Search for the cell housing the specified text and yield its (X, Y) center coordinate. 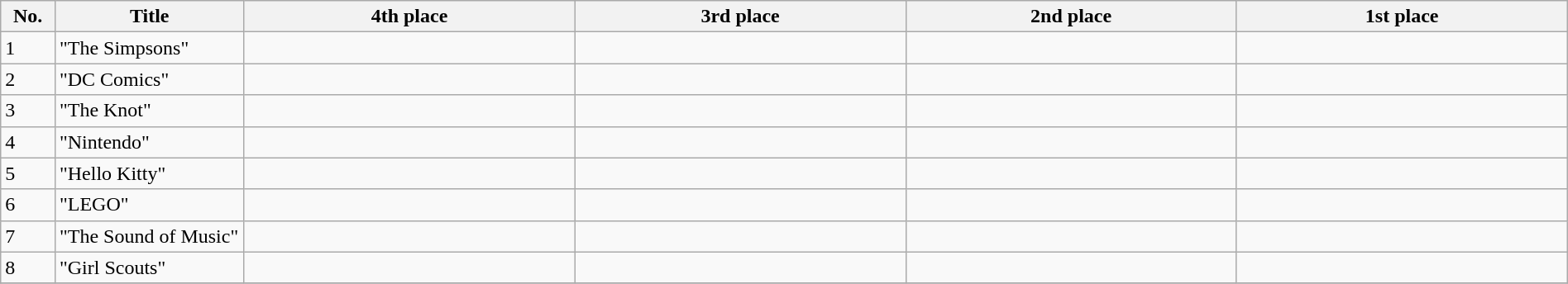
"DC Comics" (149, 79)
"Girl Scouts" (149, 267)
"The Simpsons" (149, 48)
"The Knot" (149, 111)
"LEGO" (149, 205)
No. (28, 17)
3 (28, 111)
3rd place (740, 17)
4th place (409, 17)
Title (149, 17)
5 (28, 173)
"Nintendo" (149, 142)
"The Sound of Music" (149, 236)
6 (28, 205)
2 (28, 79)
"Hello Kitty" (149, 173)
1 (28, 48)
1st place (1402, 17)
8 (28, 267)
2nd place (1071, 17)
7 (28, 236)
4 (28, 142)
